Find where the given text appears and provide that cell's center as (x, y) coordinate. 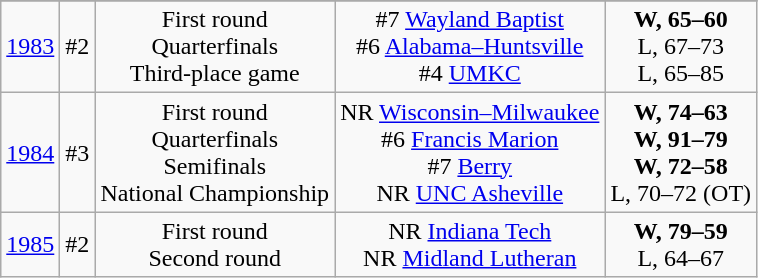
#7 Wayland Baptist#6 Alabama–Huntsville#4 UMKC (470, 47)
W, 65–60L, 67–73L, 65–85 (681, 47)
First roundSecond round (215, 244)
#3 (78, 152)
1985 (30, 244)
NR Indiana TechNR Midland Lutheran (470, 244)
First roundQuarterfinalsThird-place game (215, 47)
1983 (30, 47)
W, 74–63W, 91–79W, 72–58L, 70–72 (OT) (681, 152)
NR Wisconsin–Milwaukee#6 Francis Marion#7 BerryNR UNC Asheville (470, 152)
W, 79–59L, 64–67 (681, 244)
1984 (30, 152)
First roundQuarterfinalsSemifinalsNational Championship (215, 152)
